Return [x, y] of the center of cell containing provided text 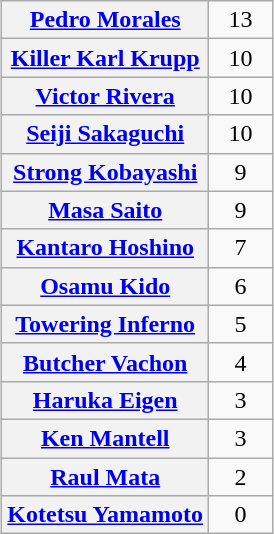
Raul Mata [106, 477]
6 [241, 286]
Kotetsu Yamamoto [106, 515]
Pedro Morales [106, 20]
Osamu Kido [106, 286]
0 [241, 515]
Ken Mantell [106, 438]
Towering Inferno [106, 324]
Haruka Eigen [106, 400]
Masa Saito [106, 210]
5 [241, 324]
13 [241, 20]
Kantaro Hoshino [106, 248]
Killer Karl Krupp [106, 58]
2 [241, 477]
Seiji Sakaguchi [106, 134]
Butcher Vachon [106, 362]
Strong Kobayashi [106, 172]
4 [241, 362]
7 [241, 248]
Victor Rivera [106, 96]
